Return the [x, y] coordinate for the center point of the cell that contains the specified text.  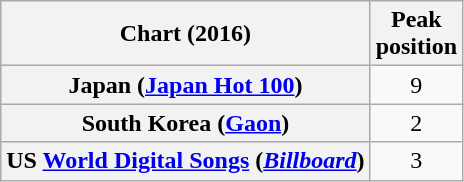
2 [416, 123]
9 [416, 85]
3 [416, 161]
Japan (Japan Hot 100) [186, 85]
South Korea (Gaon) [186, 123]
Chart (2016) [186, 34]
Peakposition [416, 34]
US World Digital Songs (Billboard) [186, 161]
